Extract the [X, Y] coordinate from the center of the cell holding the provided text.  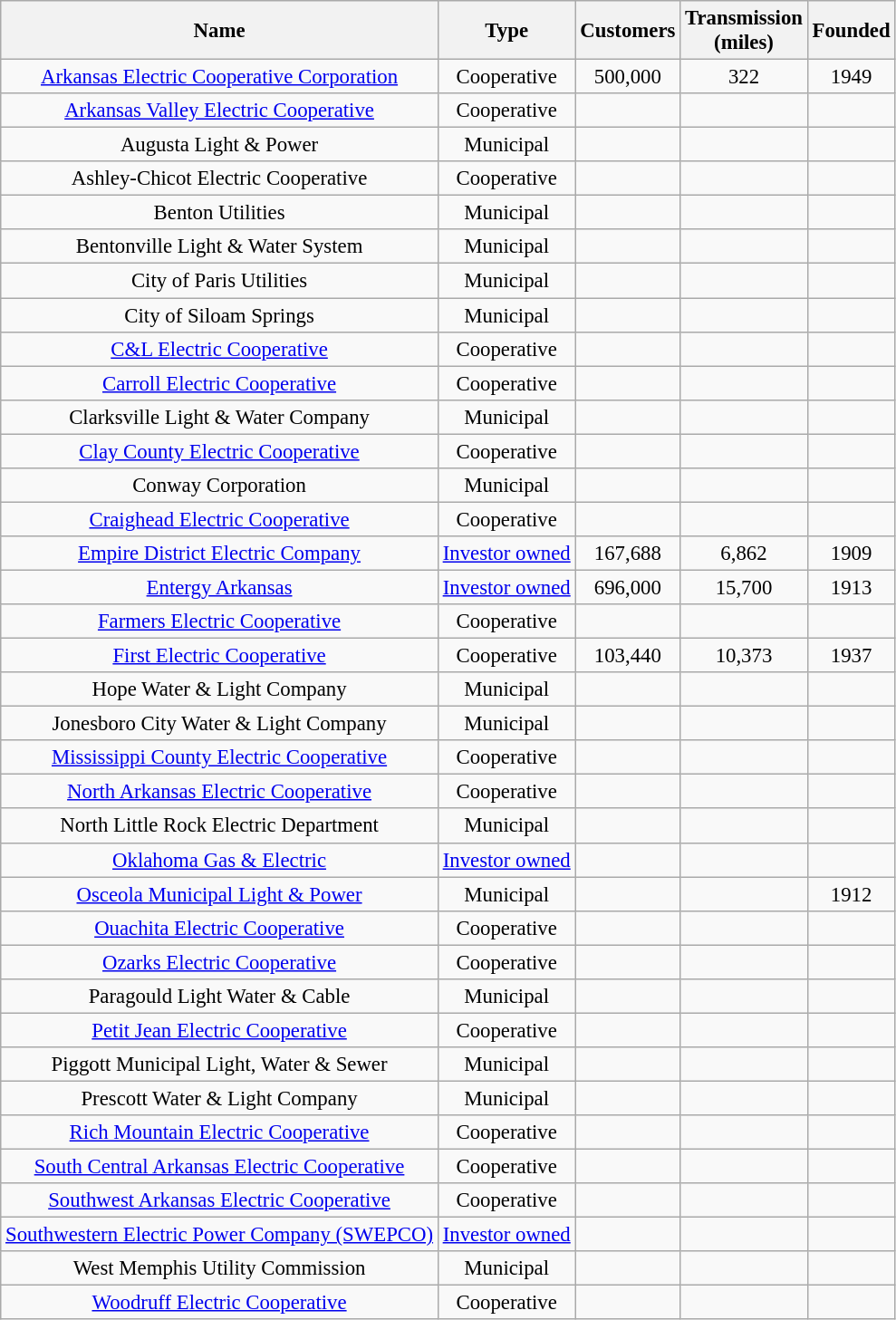
North Little Rock Electric Department [219, 826]
Southwest Arkansas Electric Cooperative [219, 1200]
15,700 [745, 587]
Arkansas Electric Cooperative Corporation [219, 77]
Transmission (miles) [745, 31]
Rich Mountain Electric Cooperative [219, 1132]
First Electric Cooperative [219, 656]
167,688 [628, 554]
1937 [852, 656]
Ashley-Chicot Electric Cooperative [219, 178]
10,373 [745, 656]
Piggott Municipal Light, Water & Sewer [219, 1065]
Ouachita Electric Cooperative [219, 928]
Founded [852, 31]
North Arkansas Electric Cooperative [219, 792]
Osceola Municipal Light & Power [219, 894]
Type [506, 31]
Jonesboro City Water & Light Company [219, 724]
Conway Corporation [219, 486]
Craighead Electric Cooperative [219, 519]
Entergy Arkansas [219, 587]
Paragould Light Water & Cable [219, 997]
C&L Electric Cooperative [219, 349]
Ozarks Electric Cooperative [219, 962]
1909 [852, 554]
Farmers Electric Cooperative [219, 621]
Name [219, 31]
Petit Jean Electric Cooperative [219, 1030]
Clay County Electric Cooperative [219, 451]
6,862 [745, 554]
Clarksville Light & Water Company [219, 417]
Woodruff Electric Cooperative [219, 1303]
Arkansas Valley Electric Cooperative [219, 111]
Benton Utilities [219, 213]
Oklahoma Gas & Electric [219, 860]
322 [745, 77]
Prescott Water & Light Company [219, 1098]
Carroll Electric Cooperative [219, 383]
696,000 [628, 587]
1949 [852, 77]
South Central Arkansas Electric Cooperative [219, 1167]
City of Paris Utilities [219, 281]
Bentonville Light & Water System [219, 247]
Empire District Electric Company [219, 554]
500,000 [628, 77]
Hope Water & Light Company [219, 689]
Augusta Light & Power [219, 145]
Customers [628, 31]
1912 [852, 894]
1913 [852, 587]
Mississippi County Electric Cooperative [219, 757]
West Memphis Utility Commission [219, 1268]
Southwestern Electric Power Company (SWEPCO) [219, 1235]
103,440 [628, 656]
City of Siloam Springs [219, 315]
